Scan for the cell matching the given text and deliver its (X, Y) coordinate at center. 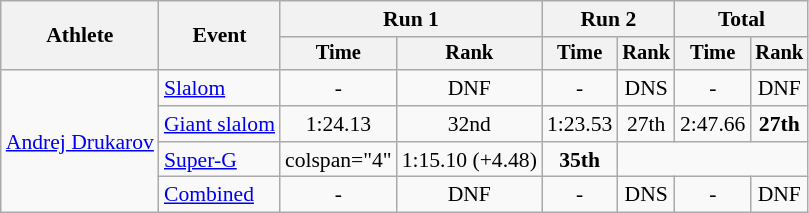
Total (742, 19)
Event (220, 36)
1:15.10 (+4.48) (470, 160)
colspan="4" (338, 160)
Slalom (220, 88)
2:47.66 (712, 124)
Andrej Drukarov (80, 141)
1:24.13 (338, 124)
1:23.53 (580, 124)
Run 1 (411, 19)
35th (580, 160)
Combined (220, 195)
Athlete (80, 36)
Super-G (220, 160)
Run 2 (608, 19)
Giant slalom (220, 124)
32nd (470, 124)
